Determine the [X, Y] coordinate at the center of the cell enclosing the given text.  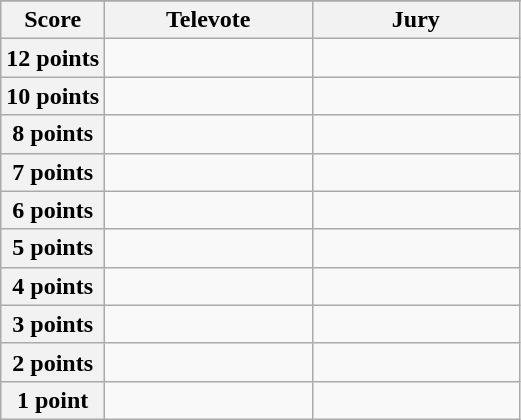
Score [53, 20]
10 points [53, 96]
8 points [53, 134]
Televote [209, 20]
3 points [53, 324]
6 points [53, 210]
12 points [53, 58]
5 points [53, 248]
2 points [53, 362]
Jury [416, 20]
1 point [53, 400]
4 points [53, 286]
7 points [53, 172]
